From the cell containing the given text, extract its center point as [x, y] coordinate. 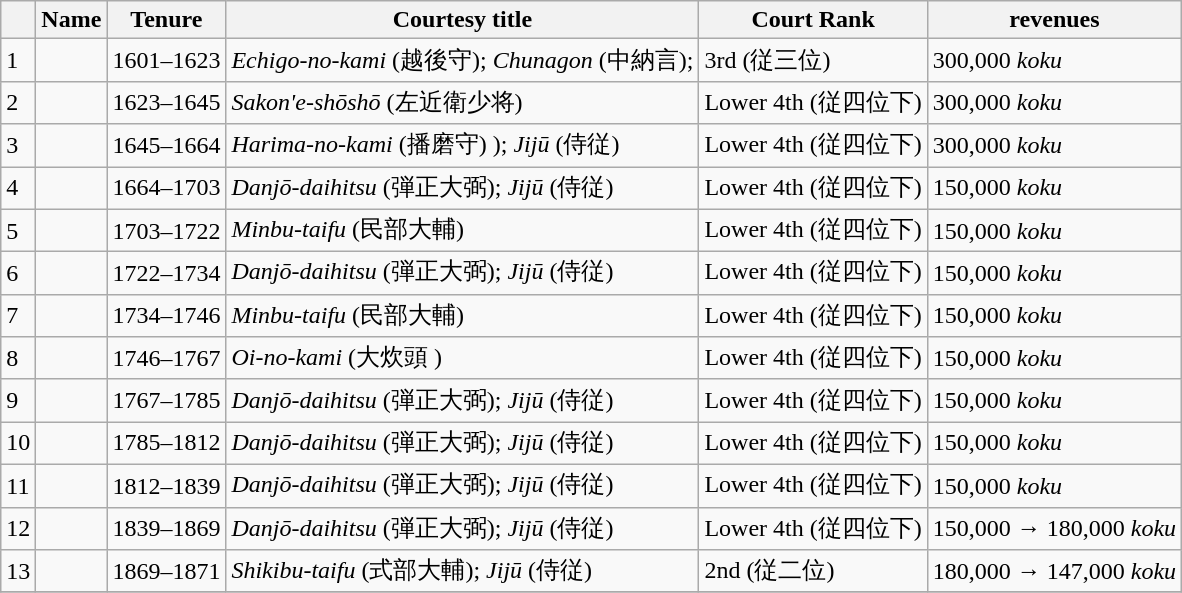
2 [18, 102]
5 [18, 230]
1839–1869 [166, 528]
11 [18, 486]
1734–1746 [166, 316]
Tenure [166, 20]
Echigo-no-kami (越後守); Chunagon (中納言); [462, 60]
8 [18, 358]
1785–1812 [166, 444]
6 [18, 274]
1767–1785 [166, 400]
7 [18, 316]
1812–1839 [166, 486]
1722–1734 [166, 274]
1746–1767 [166, 358]
4 [18, 188]
1869–1871 [166, 572]
2nd (従二位) [813, 572]
Sakon'e-shōshō (左近衛少将) [462, 102]
revenues [1054, 20]
Oi-no-kami (大炊頭 ) [462, 358]
1645–1664 [166, 146]
1664–1703 [166, 188]
Court Rank [813, 20]
3rd (従三位) [813, 60]
10 [18, 444]
Harima-no-kami (播磨守) ); Jijū (侍従) [462, 146]
Shikibu-taifu (式部大輔); Jijū (侍従) [462, 572]
150,000 → 180,000 koku [1054, 528]
1703–1722 [166, 230]
1 [18, 60]
1601–1623 [166, 60]
1623–1645 [166, 102]
180,000 → 147,000 koku [1054, 572]
3 [18, 146]
12 [18, 528]
9 [18, 400]
Courtesy title [462, 20]
13 [18, 572]
Name [72, 20]
